Scan for the cell matching the given text and deliver its (X, Y) coordinate at center. 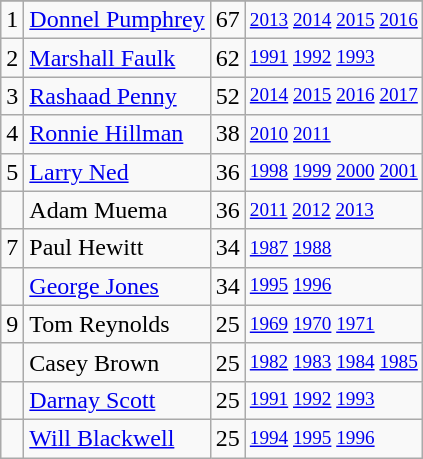
1982 1983 1984 1985 (334, 362)
1994 1995 1996 (334, 438)
1969 1970 1971 (334, 324)
52 (228, 96)
Ronnie Hillman (117, 134)
3 (12, 96)
Larry Ned (117, 172)
1 (12, 20)
2011 2012 2013 (334, 210)
Marshall Faulk (117, 58)
62 (228, 58)
2014 2015 2016 2017 (334, 96)
Will Blackwell (117, 438)
2013 2014 2015 2016 (334, 20)
1987 1988 (334, 248)
Casey Brown (117, 362)
4 (12, 134)
9 (12, 324)
67 (228, 20)
2010 2011 (334, 134)
2 (12, 58)
George Jones (117, 286)
Donnel Pumphrey (117, 20)
Darnay Scott (117, 400)
Rashaad Penny (117, 96)
7 (12, 248)
Paul Hewitt (117, 248)
Tom Reynolds (117, 324)
Adam Muema (117, 210)
38 (228, 134)
5 (12, 172)
1995 1996 (334, 286)
1998 1999 2000 2001 (334, 172)
